From the cell containing the given text, extract its center point as [X, Y] coordinate. 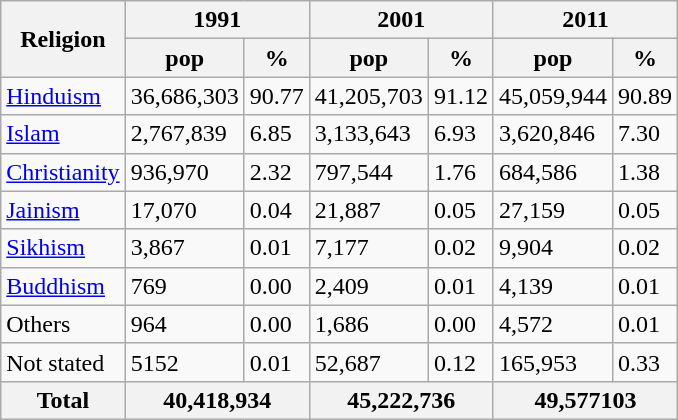
1991 [217, 20]
964 [184, 324]
Sikhism [63, 248]
797,544 [368, 172]
1,686 [368, 324]
Others [63, 324]
5152 [184, 362]
1.38 [644, 172]
Religion [63, 39]
90.89 [644, 96]
6.93 [460, 134]
4,572 [552, 324]
2.32 [276, 172]
2011 [585, 20]
Jainism [63, 210]
Islam [63, 134]
3,133,643 [368, 134]
3,620,846 [552, 134]
769 [184, 286]
40,418,934 [217, 400]
27,159 [552, 210]
52,687 [368, 362]
Total [63, 400]
6.85 [276, 134]
45,059,944 [552, 96]
21,887 [368, 210]
684,586 [552, 172]
Not stated [63, 362]
2001 [401, 20]
17,070 [184, 210]
936,970 [184, 172]
91.12 [460, 96]
165,953 [552, 362]
49,577103 [585, 400]
9,904 [552, 248]
Christianity [63, 172]
2,409 [368, 286]
0.04 [276, 210]
2,767,839 [184, 134]
1.76 [460, 172]
36,686,303 [184, 96]
4,139 [552, 286]
7,177 [368, 248]
0.33 [644, 362]
3,867 [184, 248]
Buddhism [63, 286]
Hinduism [63, 96]
45,222,736 [401, 400]
7.30 [644, 134]
0.12 [460, 362]
41,205,703 [368, 96]
90.77 [276, 96]
